Pinpoint the cell where the given text exists, returning its (X, Y) midpoint coordinate. 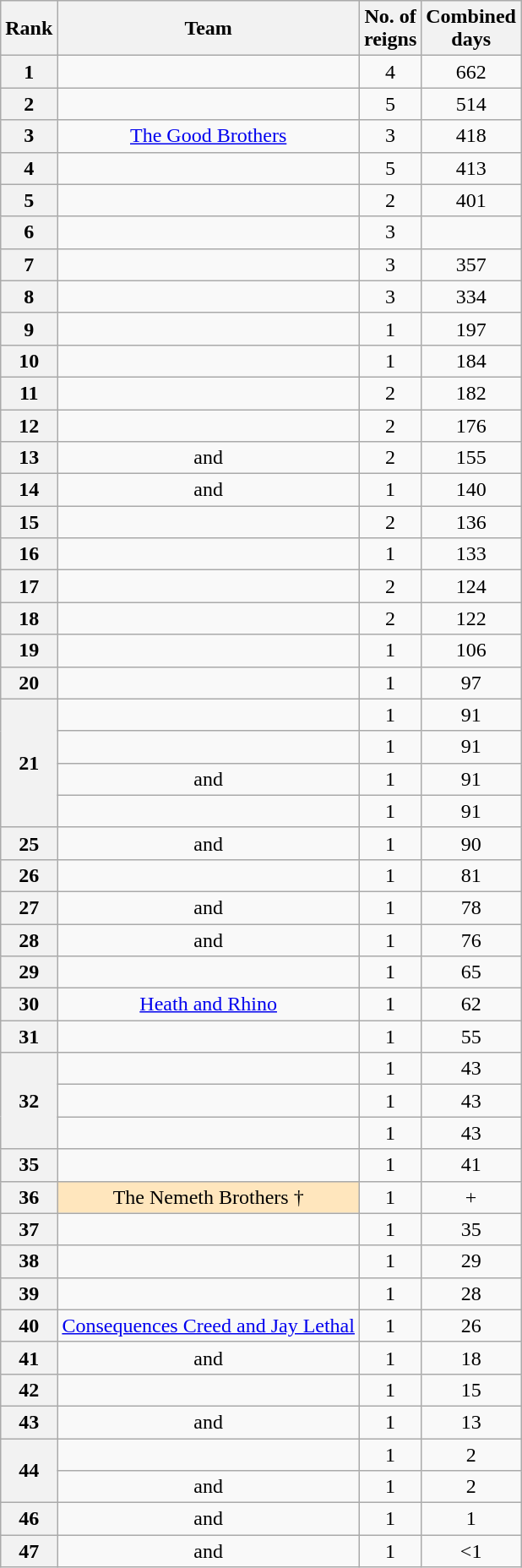
+ (471, 1197)
38 (29, 1261)
9 (29, 329)
30 (29, 1004)
81 (471, 875)
17 (29, 586)
133 (471, 554)
124 (471, 586)
140 (471, 490)
78 (471, 907)
97 (471, 683)
40 (29, 1326)
514 (471, 104)
106 (471, 651)
The Good Brothers (209, 136)
662 (471, 72)
19 (29, 651)
36 (29, 1197)
122 (471, 618)
90 (471, 843)
136 (471, 522)
42 (29, 1390)
Combineddays (471, 29)
No. ofreigns (390, 29)
10 (29, 361)
47 (29, 1551)
46 (29, 1519)
32 (29, 1101)
44 (29, 1470)
Heath and Rhino (209, 1004)
Team (209, 29)
20 (29, 683)
418 (471, 136)
8 (29, 297)
55 (471, 1037)
21 (29, 763)
182 (471, 393)
413 (471, 168)
7 (29, 264)
Rank (29, 29)
176 (471, 425)
<1 (471, 1551)
The Nemeth Brothers † (209, 1197)
12 (29, 425)
155 (471, 458)
62 (471, 1004)
197 (471, 329)
14 (29, 490)
Consequences Creed and Jay Lethal (209, 1326)
37 (29, 1229)
65 (471, 972)
401 (471, 200)
27 (29, 907)
39 (29, 1293)
16 (29, 554)
357 (471, 264)
31 (29, 1037)
6 (29, 232)
334 (471, 297)
11 (29, 393)
76 (471, 940)
184 (471, 361)
25 (29, 843)
